Return the [x, y] coordinate for the center point of the cell that contains the specified text.  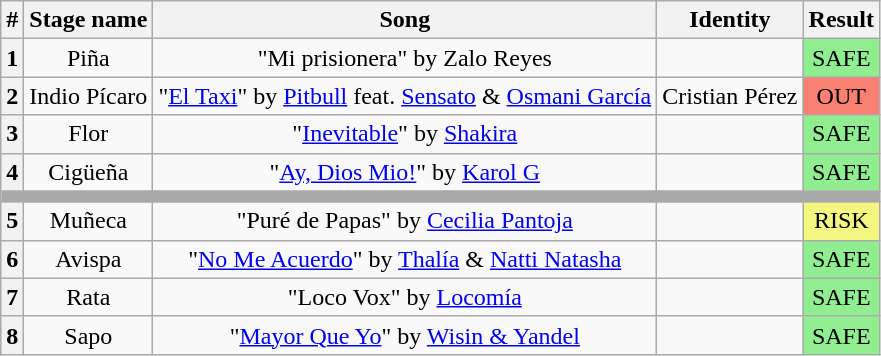
Song [405, 20]
"El Taxi" by Pitbull feat. Sensato & Osmani García [405, 96]
Piña [88, 58]
7 [12, 297]
6 [12, 259]
RISK [841, 221]
Indio Pícaro [88, 96]
Cristian Pérez [730, 96]
"Mi prisionera" by Zalo Reyes [405, 58]
"Ay, Dios Mio!" by Karol G [405, 172]
"Inevitable" by Shakira [405, 134]
Flor [88, 134]
OUT [841, 96]
Result [841, 20]
2 [12, 96]
Muñeca [88, 221]
Cigüeña [88, 172]
"Loco Vox" by Locomía [405, 297]
4 [12, 172]
Stage name [88, 20]
1 [12, 58]
Identity [730, 20]
Sapo [88, 335]
"Mayor Que Yo" by Wisin & Yandel [405, 335]
3 [12, 134]
Rata [88, 297]
8 [12, 335]
Avispa [88, 259]
"No Me Acuerdo" by Thalía & Natti Natasha [405, 259]
# [12, 20]
"Puré de Papas" by Cecilia Pantoja [405, 221]
5 [12, 221]
